Scan for the cell matching the given text and deliver its (X, Y) coordinate at center. 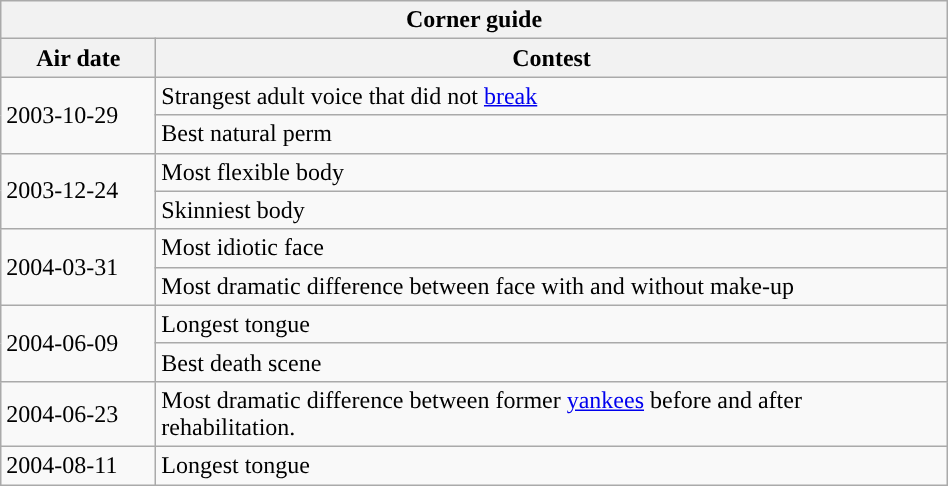
Corner guide (474, 20)
2004-03-31 (78, 267)
2003-10-29 (78, 115)
Most dramatic difference between former yankees before and after rehabilitation. (552, 414)
Best natural perm (552, 134)
2004-06-09 (78, 343)
Strangest adult voice that did not break (552, 96)
2004-08-11 (78, 465)
2004-06-23 (78, 414)
Most flexible body (552, 172)
Most dramatic difference between face with and without make-up (552, 286)
Most idiotic face (552, 248)
Air date (78, 58)
Contest (552, 58)
2003-12-24 (78, 191)
Best death scene (552, 362)
Skinniest body (552, 210)
